Return the (x, y) coordinate for the center point of the cell that contains the specified text.  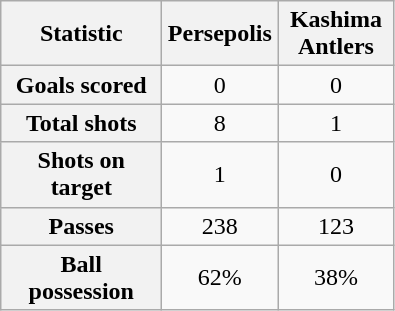
62% (220, 278)
38% (336, 278)
Kashima Antlers (336, 34)
238 (220, 226)
Passes (82, 226)
Goals scored (82, 85)
Total shots (82, 123)
Persepolis (220, 34)
Statistic (82, 34)
123 (336, 226)
8 (220, 123)
Ball possession (82, 278)
Shots on target (82, 174)
